Locate the cell with the specified text and output its [X, Y] center coordinate. 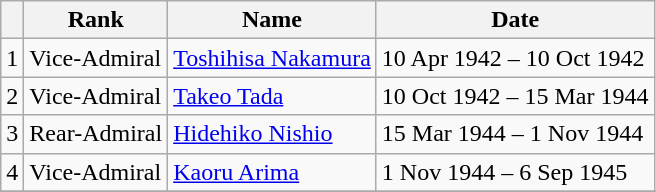
Date [515, 20]
2 [12, 96]
Hidehiko Nishio [272, 134]
15 Mar 1944 – 1 Nov 1944 [515, 134]
Kaoru Arima [272, 172]
10 Oct 1942 – 15 Mar 1944 [515, 96]
Toshihisa Nakamura [272, 58]
Takeo Tada [272, 96]
3 [12, 134]
Rank [96, 20]
1 [12, 58]
1 Nov 1944 – 6 Sep 1945 [515, 172]
4 [12, 172]
10 Apr 1942 – 10 Oct 1942 [515, 58]
Rear-Admiral [96, 134]
Name [272, 20]
